Identify which cell holds the provided text, then report its [X, Y] central coordinate. 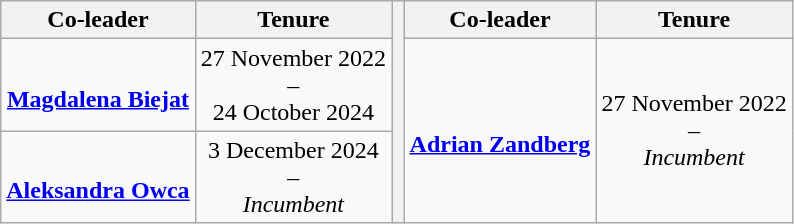
27 November 2022–24 October 2024 [293, 85]
Aleksandra Owca [98, 177]
Magdalena Biejat [98, 85]
3 December 2024–Incumbent [293, 177]
27 November 2022–Incumbent [694, 131]
Adrian Zandberg [500, 131]
